From the cell containing the given text, extract its center point as (x, y) coordinate. 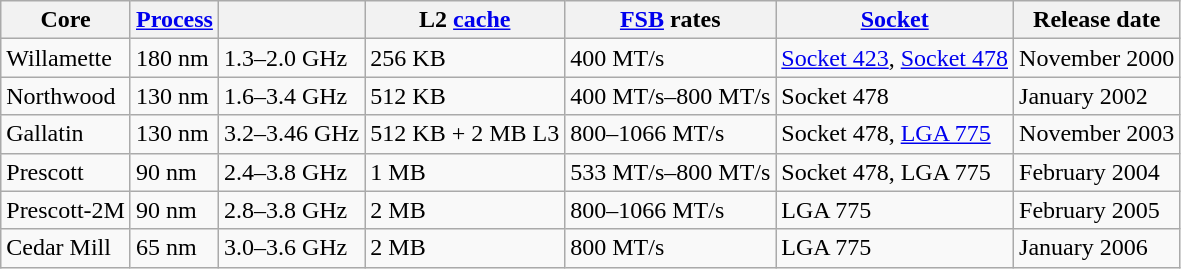
1.6–3.4 GHz (291, 96)
3.2–3.46 GHz (291, 134)
512 KB (465, 96)
400 MT/s (670, 58)
January 2002 (1097, 96)
Northwood (66, 96)
800 MT/s (670, 248)
Socket 478 (895, 96)
November 2003 (1097, 134)
L2 cache (465, 20)
FSB rates (670, 20)
February 2004 (1097, 172)
Socket 423, Socket 478 (895, 58)
65 nm (174, 248)
Cedar Mill (66, 248)
Prescott (66, 172)
November 2000 (1097, 58)
512 KB + 2 MB L3 (465, 134)
Gallatin (66, 134)
1 MB (465, 172)
Willamette (66, 58)
Process (174, 20)
180 nm (174, 58)
256 KB (465, 58)
3.0–3.6 GHz (291, 248)
February 2005 (1097, 210)
1.3–2.0 GHz (291, 58)
2.8–3.8 GHz (291, 210)
400 MT/s–800 MT/s (670, 96)
Release date (1097, 20)
533 MT/s–800 MT/s (670, 172)
Core (66, 20)
2.4–3.8 GHz (291, 172)
January 2006 (1097, 248)
Socket (895, 20)
Prescott-2M (66, 210)
